For the text-containing cell, return its midpoint in (X, Y) coordinate format. 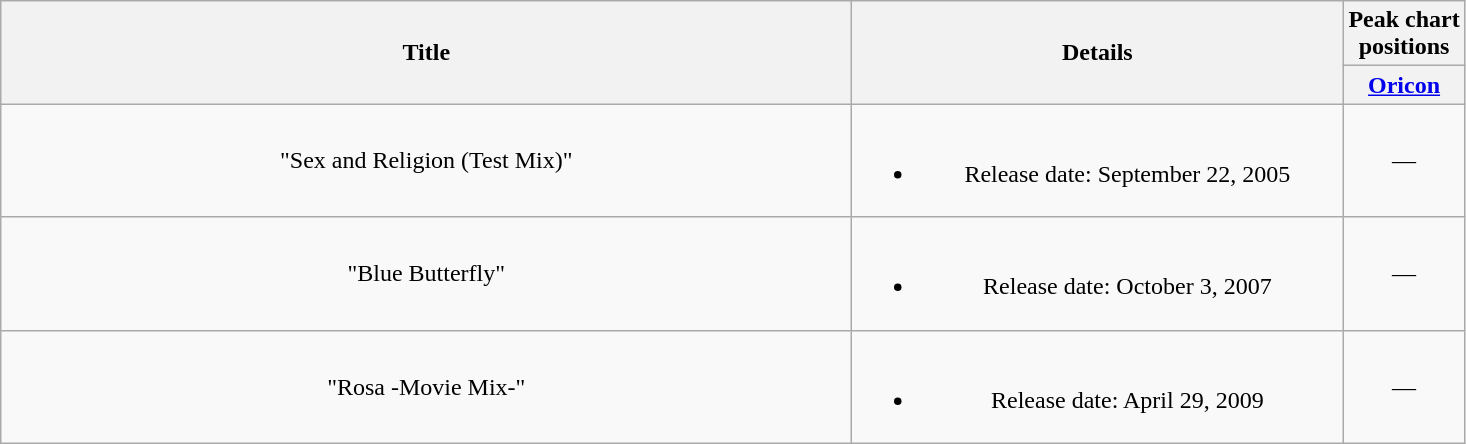
Title (426, 52)
Details (1098, 52)
"Blue Butterfly" (426, 274)
Oricon (1404, 85)
Peak chart positions (1404, 34)
Release date: October 3, 2007 (1098, 274)
"Sex and Religion (Test Mix)" (426, 160)
Release date: September 22, 2005 (1098, 160)
Release date: April 29, 2009 (1098, 386)
"Rosa -Movie Mix-" (426, 386)
